Locate the cell with the specified text and output its [x, y] center coordinate. 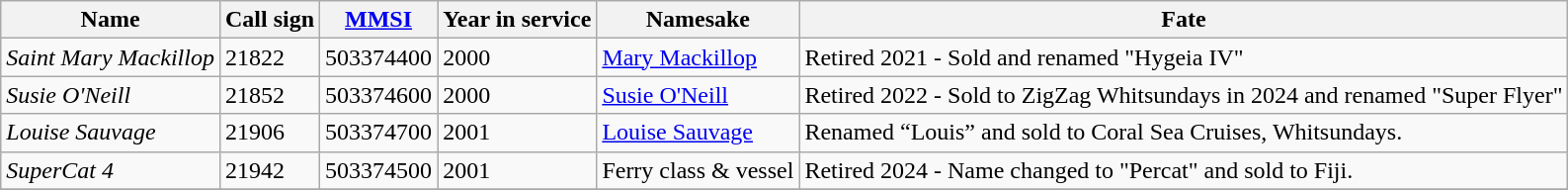
Retired 2022 - Sold to ZigZag Whitsundays in 2024 and renamed "Super Flyer" [1184, 95]
Retired 2024 - Name changed to "Percat" and sold to Fiji. [1184, 170]
Ferry class & vessel [698, 170]
Mary Mackillop [698, 57]
Namesake [698, 20]
Fate [1184, 20]
21822 [269, 57]
21852 [269, 95]
503374600 [379, 95]
Renamed “Louis” and sold to Coral Sea Cruises, Whitsundays. [1184, 133]
SuperCat 4 [111, 170]
21906 [269, 133]
MMSI [379, 20]
503374400 [379, 57]
503374500 [379, 170]
Name [111, 20]
Call sign [269, 20]
21942 [269, 170]
503374700 [379, 133]
Retired 2021 - Sold and renamed "Hygeia IV" [1184, 57]
Saint Mary Mackillop [111, 57]
Year in service [518, 20]
